Scan for the cell matching the given text and deliver its (x, y) coordinate at center. 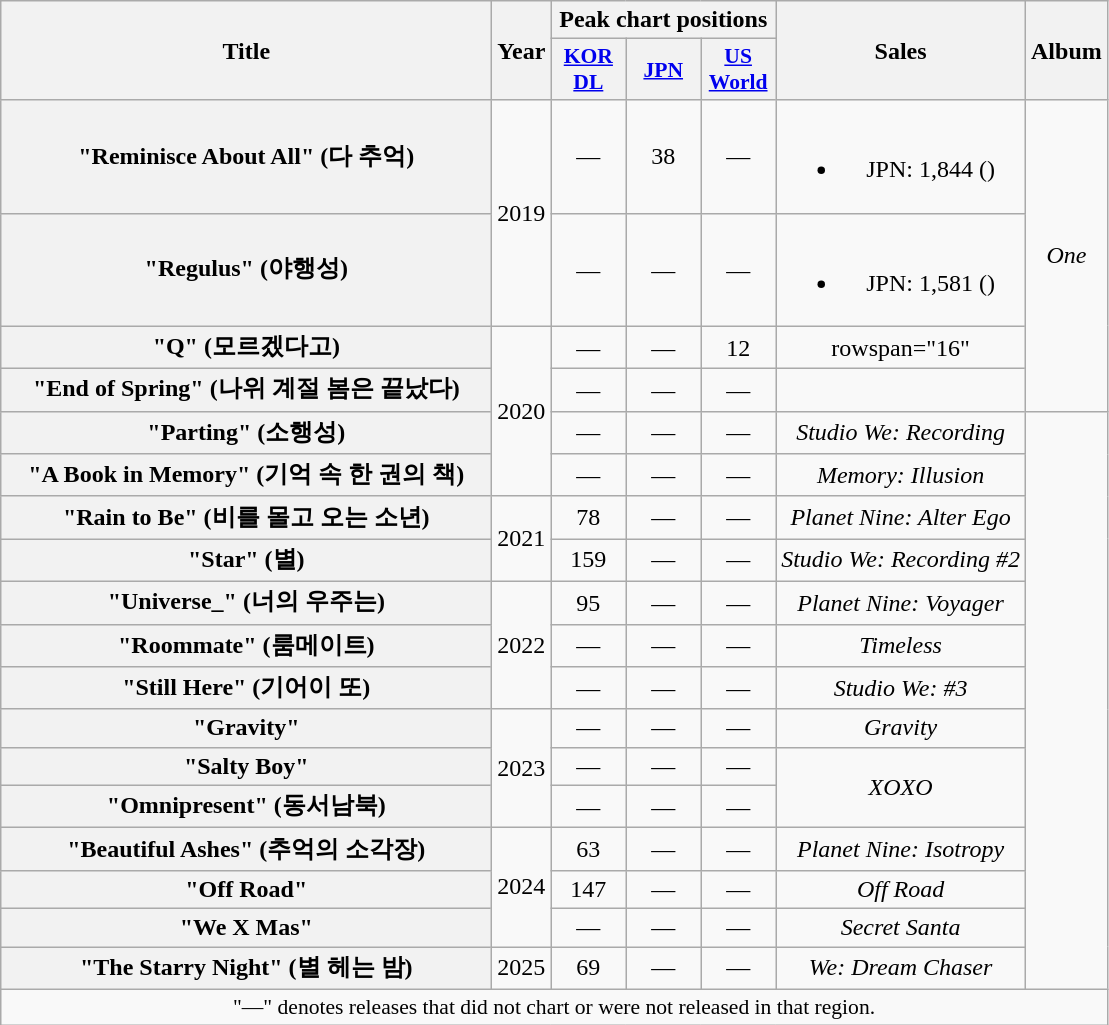
Planet Nine: Alter Ego (901, 518)
"Star" (별) (246, 560)
95 (588, 602)
Album (1067, 50)
rowspan="16" (901, 348)
"Salty Boy" (246, 766)
"A Book in Memory" (기억 속 한 권의 책) (246, 476)
147 (588, 889)
We: Dream Chaser (901, 968)
12 (738, 348)
Studio We: Recording #2 (901, 560)
"Universe_" (너의 우주는) (246, 602)
"Omnipresent" (동서남북) (246, 806)
2023 (522, 768)
JPN: 1,844 () (901, 156)
"Beautiful Ashes" (추억의 소각장) (246, 850)
Title (246, 50)
"The Starry Night" (별 헤는 밤) (246, 968)
Sales (901, 50)
"Reminisce About All" (다 추억) (246, 156)
159 (588, 560)
JPN (664, 70)
JPN: 1,581 () (901, 270)
Memory: Illusion (901, 476)
78 (588, 518)
USWorld (738, 70)
69 (588, 968)
"We X Mas" (246, 927)
"Off Road" (246, 889)
Planet Nine: Isotropy (901, 850)
38 (664, 156)
Secret Santa (901, 927)
Studio We: Recording (901, 432)
"Still Here" (기어이 또) (246, 688)
Year (522, 50)
"End of Spring" (나위 계절 봄은 끝났다) (246, 390)
"Roommate" (룸메이트) (246, 646)
KORDL (588, 70)
Peak chart positions (664, 20)
"Q" (모르겠다고) (246, 348)
2022 (522, 645)
63 (588, 850)
"Regulus" (야행성) (246, 270)
2021 (522, 538)
One (1067, 256)
"Gravity" (246, 728)
Gravity (901, 728)
2020 (522, 411)
Studio We: #3 (901, 688)
"Rain to Be" (비를 몰고 오는 소년) (246, 518)
2025 (522, 968)
Timeless (901, 646)
"—" denotes releases that did not chart or were not released in that region. (554, 1007)
2019 (522, 213)
XOXO (901, 788)
"Parting" (소행성) (246, 432)
Planet Nine: Voyager (901, 602)
Off Road (901, 889)
2024 (522, 888)
